Pinpoint the cell where the given text exists, returning its [X, Y] midpoint coordinate. 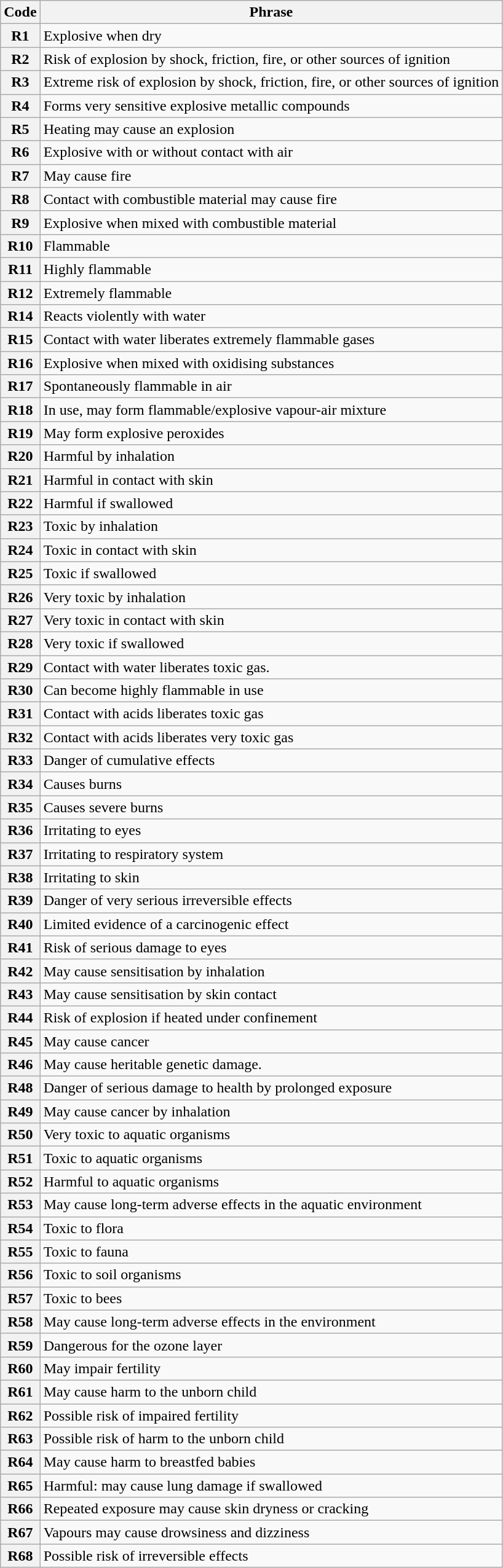
Risk of explosion by shock, friction, fire, or other sources of ignition [271, 59]
R54 [20, 1228]
Explosive when dry [271, 36]
Very toxic to aquatic organisms [271, 1135]
R43 [20, 994]
R46 [20, 1065]
Repeated exposure may cause skin dryness or cracking [271, 1509]
Toxic to flora [271, 1228]
Danger of very serious irreversible effects [271, 901]
R22 [20, 503]
Contact with water liberates toxic gas. [271, 667]
R60 [20, 1368]
May cause cancer by inhalation [271, 1111]
May form explosive peroxides [271, 433]
R37 [20, 854]
Harmful in contact with skin [271, 480]
Irritating to respiratory system [271, 854]
R8 [20, 199]
R18 [20, 410]
R41 [20, 947]
R45 [20, 1041]
R48 [20, 1088]
May cause heritable genetic damage. [271, 1065]
In use, may form flammable/explosive vapour-air mixture [271, 410]
R29 [20, 667]
May cause harm to breastfed babies [271, 1462]
Risk of serious damage to eyes [271, 947]
R5 [20, 129]
Toxic to fauna [271, 1252]
May cause long-term adverse effects in the environment [271, 1322]
R3 [20, 82]
R55 [20, 1252]
Causes burns [271, 784]
R28 [20, 643]
R63 [20, 1439]
R35 [20, 807]
R53 [20, 1205]
Harmful by inhalation [271, 457]
Spontaneously flammable in air [271, 386]
R59 [20, 1345]
Dangerous for the ozone layer [271, 1345]
R64 [20, 1462]
Harmful if swallowed [271, 503]
R32 [20, 737]
May impair fertility [271, 1368]
R14 [20, 316]
R51 [20, 1158]
R20 [20, 457]
Toxic to soil organisms [271, 1275]
Explosive when mixed with combustible material [271, 222]
R11 [20, 269]
Limited evidence of a carcinogenic effect [271, 924]
Can become highly flammable in use [271, 691]
Danger of serious damage to health by prolonged exposure [271, 1088]
May cause harm to the unborn child [271, 1392]
Vapours may cause drowsiness and dizziness [271, 1532]
R67 [20, 1532]
Possible risk of impaired fertility [271, 1415]
Heating may cause an explosion [271, 129]
R33 [20, 761]
R2 [20, 59]
R50 [20, 1135]
Explosive when mixed with oxidising substances [271, 363]
Toxic if swallowed [271, 573]
May cause sensitisation by inhalation [271, 971]
R7 [20, 176]
Risk of explosion if heated under confinement [271, 1017]
R58 [20, 1322]
Extreme risk of explosion by shock, friction, fire, or other sources of ignition [271, 82]
R65 [20, 1486]
Toxic to aquatic organisms [271, 1158]
R49 [20, 1111]
Highly flammable [271, 269]
R25 [20, 573]
Phrase [271, 12]
R9 [20, 222]
R21 [20, 480]
Possible risk of harm to the unborn child [271, 1439]
R56 [20, 1275]
May cause long-term adverse effects in the aquatic environment [271, 1205]
R68 [20, 1556]
R24 [20, 550]
R31 [20, 714]
Very toxic if swallowed [271, 643]
R39 [20, 901]
R38 [20, 877]
R26 [20, 597]
May cause sensitisation by skin contact [271, 994]
Toxic to bees [271, 1298]
Contact with water liberates extremely flammable gases [271, 340]
R19 [20, 433]
Contact with acids liberates very toxic gas [271, 737]
Code [20, 12]
R4 [20, 106]
R15 [20, 340]
R23 [20, 527]
Very toxic in contact with skin [271, 620]
Toxic in contact with skin [271, 550]
R52 [20, 1182]
R36 [20, 831]
Toxic by inhalation [271, 527]
R62 [20, 1415]
R10 [20, 246]
R27 [20, 620]
R1 [20, 36]
May cause cancer [271, 1041]
Causes severe burns [271, 807]
Contact with acids liberates toxic gas [271, 714]
R30 [20, 691]
R6 [20, 152]
Irritating to skin [271, 877]
R12 [20, 293]
R66 [20, 1509]
Harmful: may cause lung damage if swallowed [271, 1486]
R57 [20, 1298]
R40 [20, 924]
R42 [20, 971]
Danger of cumulative effects [271, 761]
Irritating to eyes [271, 831]
R44 [20, 1017]
Possible risk of irreversible effects [271, 1556]
Harmful to aquatic organisms [271, 1182]
Extremely flammable [271, 293]
R16 [20, 363]
Very toxic by inhalation [271, 597]
R34 [20, 784]
May cause fire [271, 176]
R61 [20, 1392]
Forms very sensitive explosive metallic compounds [271, 106]
Explosive with or without contact with air [271, 152]
R17 [20, 386]
Reacts violently with water [271, 316]
Contact with combustible material may cause fire [271, 199]
Flammable [271, 246]
